Pinpoint the cell where the given text exists, returning its [X, Y] midpoint coordinate. 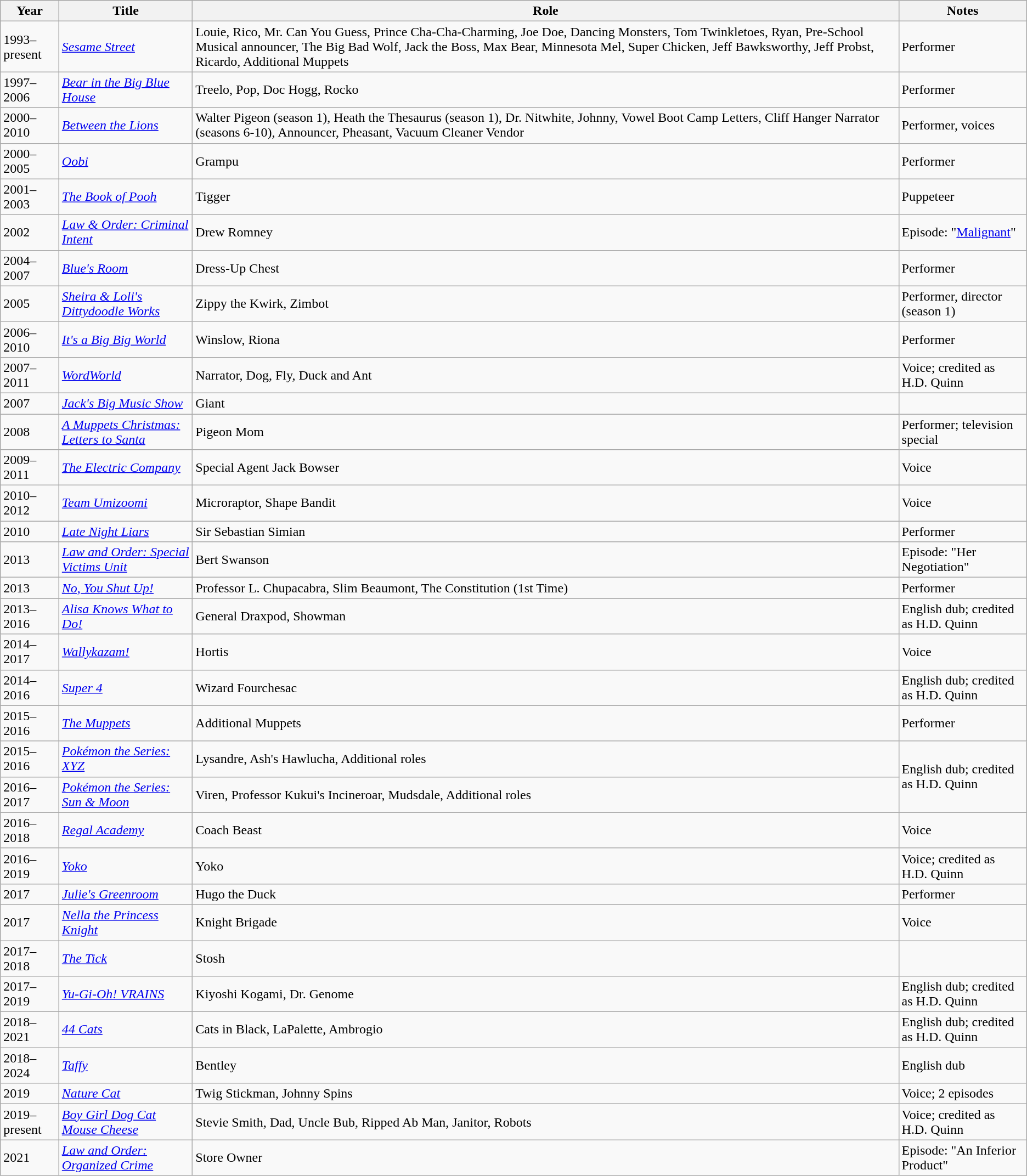
Pigeon Mom [545, 431]
Year [30, 11]
Sir Sebastian Simian [545, 532]
Jack's Big Music Show [125, 403]
Puppeteer [962, 196]
2004–2007 [30, 268]
2021 [30, 1157]
2018–2021 [30, 1030]
2019 [30, 1094]
Wallykazam! [125, 652]
2014–2017 [30, 652]
Tigger [545, 196]
The Tick [125, 958]
Knight Brigade [545, 923]
2000–2005 [30, 161]
2005 [30, 304]
2000–2010 [30, 125]
2010 [30, 532]
Winslow, Riona [545, 339]
2016–2019 [30, 866]
Drew Romney [545, 233]
Episode: "Malignant" [962, 233]
Bear in the Big Blue House [125, 90]
Dress-Up Chest [545, 268]
1997–2006 [30, 90]
2017–2018 [30, 958]
Professor L. Chupacabra, Slim Beaumont, The Constitution (1st Time) [545, 588]
Episode: "Her Negotiation" [962, 559]
Pokémon the Series: XYZ [125, 759]
2002 [30, 233]
Wizard Fourchesac [545, 688]
Alisa Knows What to Do! [125, 617]
A Muppets Christmas: Letters to Santa [125, 431]
Bert Swanson [545, 559]
Additional Muppets [545, 723]
Stevie Smith, Dad, Uncle Bub, Ripped Ab Man, Janitor, Robots [545, 1122]
Hortis [545, 652]
2014–2016 [30, 688]
WordWorld [125, 375]
Notes [962, 11]
Nella the Princess Knight [125, 923]
2017–2019 [30, 994]
Episode: "An Inferior Product" [962, 1157]
2013–2016 [30, 617]
Nature Cat [125, 1094]
Bentley [545, 1065]
Grampu [545, 161]
Performer, voices [962, 125]
Law and Order: Special Victims Unit [125, 559]
Role [545, 11]
2006–2010 [30, 339]
Lysandre, Ash's Hawlucha, Additional roles [545, 759]
2001–2003 [30, 196]
The Book of Pooh [125, 196]
Coach Beast [545, 830]
English dub [962, 1065]
Voice; 2 episodes [962, 1094]
No, You Shut Up! [125, 588]
The Muppets [125, 723]
Blue's Room [125, 268]
Law & Order: Criminal Intent [125, 233]
Yu-Gi-Oh! VRAINS [125, 994]
2016–2018 [30, 830]
2018–2024 [30, 1065]
2019–present [30, 1122]
2008 [30, 431]
Narrator, Dog, Fly, Duck and Ant [545, 375]
2009–2011 [30, 467]
2007–2011 [30, 375]
Kiyoshi Kogami, Dr. Genome [545, 994]
Sesame Street [125, 47]
Hugo the Duck [545, 894]
Cats in Black, LaPalette, Ambrogio [545, 1030]
The Electric Company [125, 467]
Performer; television special [962, 431]
1993–present [30, 47]
Between the Lions [125, 125]
Team Umizoomi [125, 504]
Law and Order: Organized Crime [125, 1157]
Boy Girl Dog Cat Mouse Cheese [125, 1122]
Regal Academy [125, 830]
Title [125, 11]
Microraptor, Shape Bandit [545, 504]
General Draxpod, Showman [545, 617]
2016–2017 [30, 794]
Twig Stickman, Johnny Spins [545, 1094]
Julie's Greenroom [125, 894]
Performer, director (season 1) [962, 304]
2010–2012 [30, 504]
Store Owner [545, 1157]
Viren, Professor Kukui's Incineroar, Mudsdale, Additional roles [545, 794]
Zippy the Kwirk, Zimbot [545, 304]
44 Cats [125, 1030]
It's a Big Big World [125, 339]
Taffy [125, 1065]
Stosh [545, 958]
Late Night Liars [125, 532]
Super 4 [125, 688]
Giant [545, 403]
Treelo, Pop, Doc Hogg, Rocko [545, 90]
Sheira & Loli's Dittydoodle Works [125, 304]
2007 [30, 403]
Pokémon the Series: Sun & Moon [125, 794]
Special Agent Jack Bowser [545, 467]
Oobi [125, 161]
